Identify which cell holds the provided text, then report its (X, Y) central coordinate. 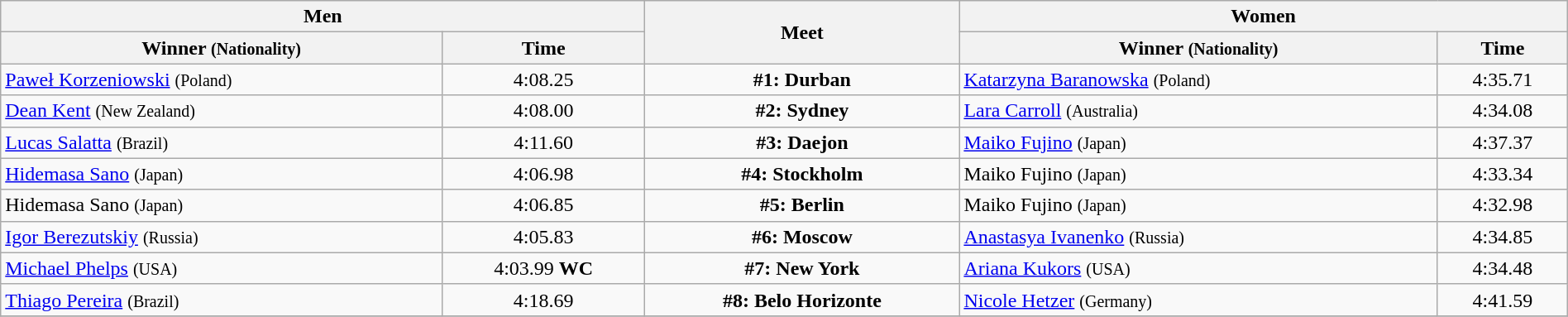
4:33.34 (1502, 174)
4:06.85 (544, 205)
Men (323, 17)
4:34.08 (1502, 111)
Dean Kent (New Zealand) (222, 111)
Ariana Kukors (USA) (1199, 268)
4:08.25 (544, 79)
Women (1264, 17)
Paweł Korzeniowski (Poland) (222, 79)
4:34.85 (1502, 237)
Lara Carroll (Australia) (1199, 111)
Lucas Salatta (Brazil) (222, 142)
#3: Daejon (802, 142)
Meet (802, 32)
Anastasya Ivanenko (Russia) (1199, 237)
4:11.60 (544, 142)
#4: Stockholm (802, 174)
#5: Berlin (802, 205)
4:35.71 (1502, 79)
4:37.37 (1502, 142)
4:34.48 (1502, 268)
Michael Phelps (USA) (222, 268)
Katarzyna Baranowska (Poland) (1199, 79)
4:32.98 (1502, 205)
#2: Sydney (802, 111)
#7: New York (802, 268)
4:06.98 (544, 174)
Igor Berezutskiy (Russia) (222, 237)
4:05.83 (544, 237)
4:08.00 (544, 111)
4:41.59 (1502, 300)
4:18.69 (544, 300)
Thiago Pereira (Brazil) (222, 300)
Nicole Hetzer (Germany) (1199, 300)
#1: Durban (802, 79)
#8: Belo Horizonte (802, 300)
#6: Moscow (802, 237)
4:03.99 WC (544, 268)
